Capture the cell that displays the provided text and extract its (x, y) central coordinate. 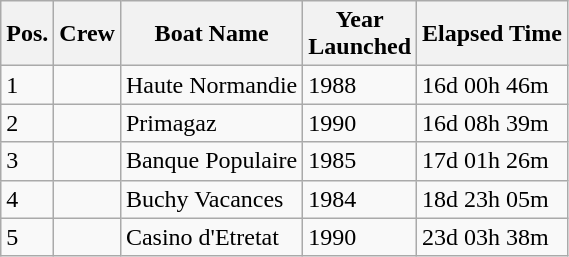
Casino d'Etretat (211, 237)
Crew (88, 34)
1984 (360, 199)
Boat Name (211, 34)
Elapsed Time (492, 34)
17d 01h 26m (492, 161)
2 (28, 123)
16d 08h 39m (492, 123)
3 (28, 161)
1985 (360, 161)
Pos. (28, 34)
Primagaz (211, 123)
1 (28, 85)
23d 03h 38m (492, 237)
Haute Normandie (211, 85)
4 (28, 199)
Buchy Vacances (211, 199)
Banque Populaire (211, 161)
YearLaunched (360, 34)
5 (28, 237)
16d 00h 46m (492, 85)
18d 23h 05m (492, 199)
1988 (360, 85)
